Determine the (x, y) coordinate at the center of the cell enclosing the given text.  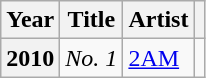
Year (30, 20)
No. 1 (92, 58)
Artist (158, 20)
2010 (30, 58)
2AM (158, 58)
Title (92, 20)
